Provide the [X, Y] coordinate of the cell's center where the given text is located.  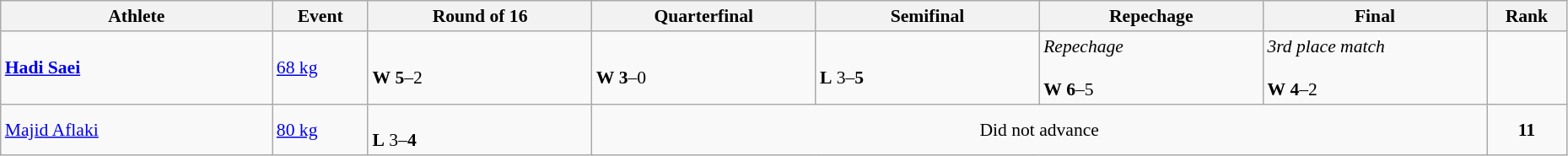
Hadi Saei [137, 67]
3rd place matchW 4–2 [1375, 67]
Event [321, 16]
Athlete [137, 16]
11 [1527, 130]
RepechageW 6–5 [1150, 67]
Final [1375, 16]
Majid Aflaki [137, 130]
L 3–5 [928, 67]
68 kg [321, 67]
Rank [1527, 16]
L 3–4 [479, 130]
W 3–0 [703, 67]
80 kg [321, 130]
Repechage [1150, 16]
Round of 16 [479, 16]
Semifinal [928, 16]
Quarterfinal [703, 16]
Did not advance [1039, 130]
W 5–2 [479, 67]
